Return the (x, y) coordinate for the center point of the cell that contains the specified text.  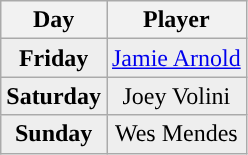
Saturday (54, 96)
Joey Volini (176, 96)
Player (176, 20)
Sunday (54, 134)
Friday (54, 58)
Wes Mendes (176, 134)
Jamie Arnold (176, 58)
Day (54, 20)
